Extract the (x, y) coordinate from the center of the cell holding the provided text.  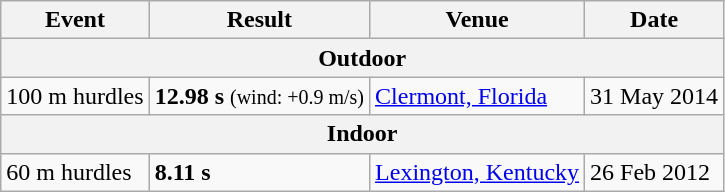
Result (259, 20)
Outdoor (362, 58)
12.98 s (wind: +0.9 m/s) (259, 96)
100 m hurdles (75, 96)
Clermont, Florida (478, 96)
Date (654, 20)
8.11 s (259, 172)
60 m hurdles (75, 172)
Lexington, Kentucky (478, 172)
26 Feb 2012 (654, 172)
Indoor (362, 134)
Venue (478, 20)
31 May 2014 (654, 96)
Event (75, 20)
